Pinpoint the cell where the given text exists, returning its [X, Y] midpoint coordinate. 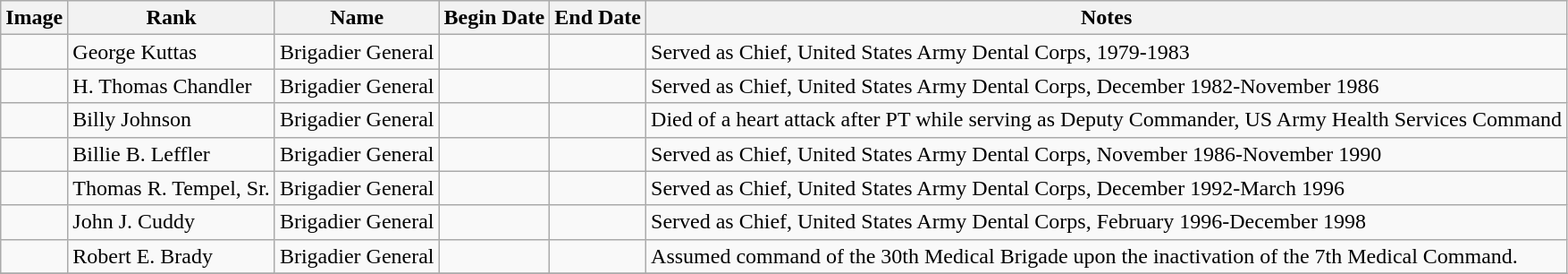
Served as Chief, United States Army Dental Corps, December 1992-March 1996 [1107, 188]
Served as Chief, United States Army Dental Corps, February 1996-December 1998 [1107, 222]
Name [357, 18]
Begin Date [494, 18]
Robert E. Brady [172, 256]
Served as Chief, United States Army Dental Corps, 1979-1983 [1107, 52]
Died of a heart attack after PT while serving as Deputy Commander, US Army Health Services Command [1107, 120]
Image [34, 18]
Served as Chief, United States Army Dental Corps, November 1986-November 1990 [1107, 154]
Billie B. Leffler [172, 154]
H. Thomas Chandler [172, 86]
Notes [1107, 18]
Billy Johnson [172, 120]
Served as Chief, United States Army Dental Corps, December 1982-November 1986 [1107, 86]
John J. Cuddy [172, 222]
Assumed command of the 30th Medical Brigade upon the inactivation of the 7th Medical Command. [1107, 256]
George Kuttas [172, 52]
End Date [598, 18]
Rank [172, 18]
Thomas R. Tempel, Sr. [172, 188]
